Search for the cell housing the specified text and yield its [X, Y] center coordinate. 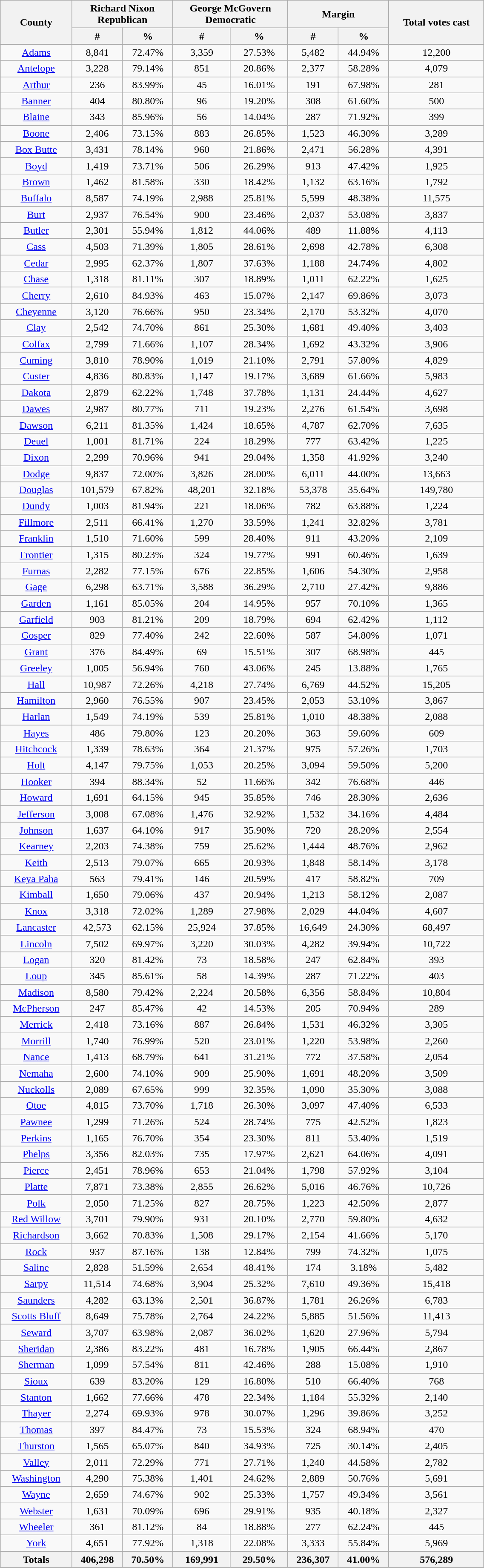
1,223 [313, 1203]
6,769 [313, 684]
489 [313, 231]
289 [436, 1009]
1,792 [436, 182]
2,260 [436, 1041]
437 [202, 895]
Lancaster [36, 927]
3,097 [313, 1106]
20.25% [259, 765]
609 [436, 733]
Custer [36, 376]
7,502 [97, 943]
26.84% [259, 1025]
46.30% [364, 133]
902 [202, 1494]
80.23% [148, 555]
1,131 [313, 393]
1,289 [202, 911]
5,885 [313, 1316]
Clay [36, 328]
80.83% [148, 376]
5,794 [436, 1333]
Totals [36, 1559]
10,722 [436, 943]
Madison [36, 992]
59.50% [364, 765]
1,053 [202, 765]
1,631 [97, 1511]
1,090 [313, 1089]
62.15% [148, 927]
1,757 [313, 1494]
236,307 [313, 1559]
907 [202, 700]
3,120 [97, 312]
861 [202, 328]
224 [202, 441]
1,270 [202, 522]
935 [313, 1511]
3,228 [97, 69]
81.12% [148, 1527]
6,298 [97, 587]
4,113 [436, 231]
Fillmore [36, 522]
55.32% [364, 1397]
20.59% [259, 879]
74.67% [148, 1494]
2,600 [97, 1073]
6,783 [436, 1300]
775 [313, 1122]
1,241 [313, 522]
6,356 [313, 992]
999 [202, 1089]
2,542 [97, 328]
2,109 [436, 539]
Polk [36, 1203]
Hayes [36, 733]
Morrill [36, 1041]
2,386 [97, 1349]
4,079 [436, 69]
149,780 [436, 490]
71.39% [148, 247]
3,333 [313, 1543]
Franklin [36, 539]
1,606 [313, 571]
1,625 [436, 279]
70.10% [364, 603]
2,995 [97, 263]
3,662 [97, 1235]
4,632 [436, 1219]
364 [202, 749]
3,701 [97, 1219]
36.87% [259, 1300]
73.16% [148, 1025]
782 [313, 506]
41.92% [364, 457]
28.34% [259, 344]
8,580 [97, 992]
417 [313, 879]
4,070 [436, 312]
4,147 [97, 765]
1,224 [436, 506]
Sheridan [36, 1349]
2,710 [313, 587]
1,476 [202, 814]
46.32% [364, 1025]
2,327 [436, 1511]
2,855 [202, 1187]
26.30% [259, 1106]
62.37% [148, 263]
24.44% [364, 393]
23.01% [259, 1041]
1,161 [97, 603]
1,531 [313, 1025]
1,112 [436, 619]
Kimball [36, 895]
1,184 [313, 1397]
Saline [36, 1268]
42.52% [364, 1122]
Garden [36, 603]
1,519 [436, 1138]
1,718 [202, 1106]
52 [202, 782]
2,054 [436, 1057]
4,836 [97, 376]
81.58% [148, 182]
Box Butte [36, 149]
Richard NixonRepublican [123, 14]
72.26% [148, 684]
Sioux [36, 1381]
Lincoln [36, 943]
42 [202, 1009]
62.42% [364, 619]
404 [97, 101]
66.44% [364, 1349]
73.71% [148, 166]
20.10% [259, 1219]
2,405 [436, 1446]
72.47% [148, 52]
53.40% [364, 1138]
6,533 [436, 1106]
18.06% [259, 506]
39.86% [364, 1413]
1,798 [313, 1170]
77.15% [148, 571]
George McGovernDemocratic [230, 14]
76.54% [148, 214]
45 [202, 85]
2,203 [97, 846]
32.82% [364, 522]
21.86% [259, 149]
84.93% [148, 295]
20.58% [259, 992]
2,828 [97, 1268]
Thayer [36, 1413]
64.10% [148, 830]
Dodge [36, 474]
28.61% [259, 247]
524 [202, 1122]
67.82% [148, 490]
Wayne [36, 1494]
68.79% [148, 1057]
63.42% [364, 441]
53,378 [313, 490]
Gosper [36, 636]
83.20% [148, 1381]
19.20% [259, 101]
35.64% [364, 490]
709 [436, 879]
18.65% [259, 425]
19.23% [259, 409]
30.14% [364, 1446]
58.28% [364, 69]
Dundy [36, 506]
70.94% [364, 1009]
66.40% [364, 1381]
2,053 [313, 700]
25,924 [202, 927]
1,010 [313, 717]
76.66% [148, 312]
Gage [36, 587]
2,770 [313, 1219]
1,165 [97, 1138]
1,748 [202, 393]
2,877 [436, 1203]
32.18% [259, 490]
68.94% [364, 1430]
53.10% [364, 700]
47.42% [364, 166]
Hitchcock [36, 749]
376 [97, 652]
58.84% [364, 992]
7,635 [436, 425]
22.60% [259, 636]
Frontier [36, 555]
25.62% [259, 846]
Cass [36, 247]
79.07% [148, 863]
4,627 [436, 393]
51.59% [148, 1268]
1,910 [436, 1365]
665 [202, 863]
69 [202, 652]
15,418 [436, 1284]
30.07% [259, 1413]
1,692 [313, 344]
75.78% [148, 1316]
3,781 [436, 522]
Burt [36, 214]
70.50% [148, 1559]
61.66% [364, 376]
3,088 [436, 1089]
88.34% [148, 782]
81.71% [148, 441]
917 [202, 830]
406,298 [97, 1559]
1,358 [313, 457]
17.97% [259, 1154]
711 [202, 409]
1,147 [202, 376]
288 [313, 1365]
44.58% [364, 1462]
2,799 [97, 344]
79.42% [148, 992]
2,659 [97, 1494]
911 [313, 539]
720 [313, 830]
48.20% [364, 1073]
6,308 [436, 247]
3,906 [436, 344]
70.83% [148, 1235]
Deuel [36, 441]
Cedar [36, 263]
61.54% [364, 409]
66.41% [148, 522]
1,781 [313, 1300]
281 [436, 85]
506 [202, 166]
991 [313, 555]
Brown [36, 182]
74.10% [148, 1073]
Colfax [36, 344]
3,588 [202, 587]
7,871 [97, 1187]
520 [202, 1041]
29.04% [259, 457]
975 [313, 749]
85.05% [148, 603]
63.88% [364, 506]
Thomas [36, 1430]
799 [313, 1251]
5,599 [313, 198]
15.53% [259, 1430]
3,403 [436, 328]
50.76% [364, 1478]
59.60% [364, 733]
24.62% [259, 1478]
941 [202, 457]
587 [313, 636]
354 [202, 1138]
28.74% [259, 1122]
8,649 [97, 1316]
343 [97, 117]
Richardson [36, 1235]
71.22% [364, 976]
4,391 [436, 149]
2,937 [97, 214]
29.50% [259, 1559]
64.15% [148, 798]
27.74% [259, 684]
33.59% [259, 522]
950 [202, 312]
Margin [338, 14]
60.46% [364, 555]
2,406 [97, 133]
34.16% [364, 814]
Jefferson [36, 814]
320 [97, 960]
14.53% [259, 1009]
71.92% [364, 117]
470 [436, 1430]
Chase [36, 279]
Nance [36, 1057]
900 [202, 214]
4,218 [202, 684]
1,401 [202, 1478]
9,886 [436, 587]
3,359 [202, 52]
Sherman [36, 1365]
55.84% [364, 1543]
71.25% [148, 1203]
Merrick [36, 1025]
909 [202, 1073]
14.39% [259, 976]
61.60% [364, 101]
55.94% [148, 231]
Otoe [36, 1106]
Cherry [36, 295]
Harlan [36, 717]
3,220 [202, 943]
2,037 [313, 214]
Pierce [36, 1170]
49.40% [364, 328]
68.98% [364, 652]
18.88% [259, 1527]
42.50% [364, 1203]
76.68% [364, 782]
174 [313, 1268]
27.96% [364, 1333]
79.41% [148, 879]
4,484 [436, 814]
44.06% [259, 231]
Loup [36, 976]
1,807 [202, 263]
24.74% [364, 263]
1,188 [313, 263]
41.00% [364, 1559]
2,698 [313, 247]
25.33% [259, 1494]
37.85% [259, 927]
2,764 [202, 1316]
10,987 [97, 684]
599 [202, 539]
8,841 [97, 52]
Hall [36, 684]
67.98% [364, 85]
62.24% [364, 1527]
87.16% [148, 1251]
70.96% [148, 457]
57.80% [364, 360]
27.53% [259, 52]
49.34% [364, 1494]
1,703 [436, 749]
1,419 [97, 166]
Nemaha [36, 1073]
Rock [36, 1251]
Dixon [36, 457]
37.63% [259, 263]
76.70% [148, 1138]
1,637 [97, 830]
48.41% [259, 1268]
74.32% [364, 1251]
68,497 [436, 927]
Grant [36, 652]
78.90% [148, 360]
3,240 [436, 457]
3,707 [97, 1333]
1,462 [97, 182]
22.08% [259, 1543]
Holt [36, 765]
2,301 [97, 231]
80.77% [148, 409]
2,610 [97, 295]
851 [202, 69]
696 [202, 1511]
725 [313, 1446]
446 [436, 782]
69.97% [148, 943]
1,365 [436, 603]
1,508 [202, 1235]
96 [202, 101]
Phelps [36, 1154]
11,413 [436, 1316]
2,782 [436, 1462]
2,511 [97, 522]
51.56% [364, 1316]
2,050 [97, 1203]
Antelope [36, 69]
146 [202, 879]
204 [202, 603]
2,654 [202, 1268]
40.18% [364, 1511]
1,220 [313, 1041]
Adams [36, 52]
63.13% [148, 1300]
478 [202, 1397]
20.94% [259, 895]
22.85% [259, 571]
1,299 [97, 1122]
Total votes cast [436, 22]
71.26% [148, 1122]
1,071 [436, 636]
653 [202, 1170]
Kearney [36, 846]
27.71% [259, 1462]
85.47% [148, 1009]
3,318 [97, 911]
694 [313, 619]
81.21% [148, 619]
242 [202, 636]
79.14% [148, 69]
1,099 [97, 1365]
Saunders [36, 1300]
2,471 [313, 149]
1,740 [97, 1041]
2,088 [436, 717]
771 [202, 1462]
Webster [36, 1511]
1,565 [97, 1446]
10,804 [436, 992]
62.70% [364, 425]
486 [97, 733]
10,726 [436, 1187]
4,091 [436, 1154]
5,691 [436, 1478]
2,889 [313, 1478]
1,848 [313, 863]
26.29% [259, 166]
53.32% [364, 312]
735 [202, 1154]
27.98% [259, 911]
768 [436, 1381]
18.42% [259, 182]
36.29% [259, 587]
Sarpy [36, 1284]
34.93% [259, 1446]
2,147 [313, 295]
72.29% [148, 1462]
1,805 [202, 247]
11.66% [259, 782]
1,075 [436, 1251]
399 [436, 117]
12.84% [259, 1251]
13.88% [364, 668]
57.54% [148, 1365]
69.86% [364, 295]
3,867 [436, 700]
887 [202, 1025]
57.26% [364, 749]
Hamilton [36, 700]
84.49% [148, 652]
48.76% [364, 846]
Greeley [36, 668]
1,315 [97, 555]
1,339 [97, 749]
576,289 [436, 1559]
42.46% [259, 1365]
1,213 [313, 895]
16,649 [313, 927]
2,987 [97, 409]
84 [202, 1527]
2,140 [436, 1397]
72.02% [148, 911]
Johnson [36, 830]
3,431 [97, 149]
3.18% [364, 1268]
330 [202, 182]
1,107 [202, 344]
1,019 [202, 360]
79.06% [148, 895]
23.45% [259, 700]
73.70% [148, 1106]
29.17% [259, 1235]
1,225 [436, 441]
19.77% [259, 555]
77.40% [148, 636]
42.78% [364, 247]
23.46% [259, 214]
5,969 [436, 1543]
2,554 [436, 830]
71.60% [148, 539]
5,983 [436, 376]
44.04% [364, 911]
8,587 [97, 198]
Seward [36, 1333]
43.06% [259, 668]
Stanton [36, 1397]
37.58% [364, 1057]
3,826 [202, 474]
53.98% [364, 1041]
361 [97, 1527]
McPherson [36, 1009]
43.20% [364, 539]
3,289 [436, 133]
35.30% [364, 1089]
83.99% [148, 85]
80.80% [148, 101]
129 [202, 1381]
397 [97, 1430]
1,662 [97, 1397]
5,170 [436, 1235]
78.96% [148, 1170]
7,610 [313, 1284]
58 [202, 976]
54.80% [364, 636]
Garfield [36, 619]
54.30% [364, 571]
2,791 [313, 360]
79.80% [148, 733]
41.66% [364, 1235]
2,418 [97, 1025]
539 [202, 717]
Washington [36, 1478]
903 [97, 619]
1,005 [97, 668]
64.06% [364, 1154]
1,823 [436, 1122]
221 [202, 506]
2,011 [97, 1462]
Wheeler [36, 1527]
74.70% [148, 328]
79.75% [148, 765]
746 [313, 798]
Red Willow [36, 1219]
11,575 [436, 198]
Pawnee [36, 1122]
Arthur [36, 85]
Thurston [36, 1446]
1,240 [313, 1462]
2,089 [97, 1089]
2,377 [313, 69]
236 [97, 85]
2,621 [313, 1154]
2,988 [202, 198]
4,815 [97, 1106]
15.07% [259, 295]
3,305 [436, 1025]
York [36, 1543]
2,962 [436, 846]
44.94% [364, 52]
Dakota [36, 393]
12,200 [436, 52]
1,011 [313, 279]
25.32% [259, 1284]
Keya Paha [36, 879]
1,444 [313, 846]
73.38% [148, 1187]
2,276 [313, 409]
277 [313, 1527]
1,132 [313, 182]
4,607 [436, 911]
70.09% [148, 1511]
2,513 [97, 863]
21.04% [259, 1170]
85.96% [148, 117]
169,991 [202, 1559]
403 [436, 976]
23.30% [259, 1138]
1,424 [202, 425]
31.21% [259, 1057]
1,681 [313, 328]
345 [97, 976]
2,154 [313, 1235]
3,698 [436, 409]
883 [202, 133]
85.61% [148, 976]
5,016 [313, 1187]
6,211 [97, 425]
76.99% [148, 1041]
Perkins [36, 1138]
3,837 [436, 214]
30.03% [259, 943]
25.30% [259, 328]
3,689 [313, 376]
63.98% [148, 1333]
2,282 [97, 571]
205 [313, 1009]
Boyd [36, 166]
1,905 [313, 1349]
75.38% [148, 1478]
2,960 [97, 700]
Scotts Bluff [36, 1316]
829 [97, 636]
Cheyenne [36, 312]
56 [202, 117]
23.34% [259, 312]
11.88% [364, 231]
81.42% [148, 960]
937 [97, 1251]
84.47% [148, 1430]
3,810 [97, 360]
56.28% [364, 149]
2,299 [97, 457]
2,224 [202, 992]
20.20% [259, 733]
26.85% [259, 133]
83.22% [148, 1349]
394 [97, 782]
1,650 [97, 895]
26.26% [364, 1300]
2,879 [97, 393]
Keith [36, 863]
931 [202, 1219]
960 [202, 149]
3,561 [436, 1494]
3,008 [97, 814]
245 [313, 668]
81.35% [148, 425]
4,290 [97, 1478]
74.68% [148, 1284]
69.93% [148, 1413]
16.01% [259, 85]
25.90% [259, 1073]
Knox [36, 911]
510 [313, 1381]
2,958 [436, 571]
28.20% [364, 830]
76.55% [148, 700]
13,663 [436, 474]
77.92% [148, 1543]
Buffalo [36, 198]
1,523 [313, 133]
72.00% [148, 474]
1,549 [97, 717]
77.66% [148, 1397]
57.92% [364, 1170]
24.30% [364, 927]
47.40% [364, 1106]
29.91% [259, 1511]
46.76% [364, 1187]
4,787 [313, 425]
1,765 [436, 668]
32.92% [259, 814]
945 [202, 798]
772 [313, 1057]
1,620 [313, 1333]
15.51% [259, 652]
2,274 [97, 1413]
58.14% [364, 863]
3,509 [436, 1073]
28.00% [259, 474]
3,356 [97, 1154]
Platte [36, 1187]
48,201 [202, 490]
82.03% [148, 1154]
Douglas [36, 490]
58.82% [364, 879]
138 [202, 1251]
393 [436, 960]
641 [202, 1057]
43.32% [364, 344]
1,925 [436, 166]
1,001 [97, 441]
1,003 [97, 506]
Banner [36, 101]
676 [202, 571]
1,812 [202, 231]
28.75% [259, 1203]
19.17% [259, 376]
Cuming [36, 360]
4,802 [436, 263]
123 [202, 733]
3,178 [436, 863]
101,579 [97, 490]
1,510 [97, 539]
1,296 [313, 1413]
Furnas [36, 571]
18.29% [259, 441]
2,636 [436, 798]
67.08% [148, 814]
913 [313, 166]
71.66% [148, 344]
481 [202, 1349]
22.34% [259, 1397]
44.00% [364, 474]
5,200 [436, 765]
18.58% [259, 960]
2,867 [436, 1349]
209 [202, 619]
21.37% [259, 749]
81.11% [148, 279]
21.10% [259, 360]
2,501 [202, 1300]
24.22% [259, 1316]
2,451 [97, 1170]
342 [313, 782]
760 [202, 668]
Nuckolls [36, 1089]
79.90% [148, 1219]
2,029 [313, 911]
639 [97, 1381]
20.86% [259, 69]
35.90% [259, 830]
44.52% [364, 684]
978 [202, 1413]
36.02% [259, 1333]
37.78% [259, 393]
Blaine [36, 117]
11,514 [97, 1284]
26.62% [259, 1187]
15,205 [436, 684]
4,651 [97, 1543]
6,011 [313, 474]
500 [436, 101]
32.35% [259, 1089]
49.36% [364, 1284]
63.71% [148, 587]
9,837 [97, 474]
74.38% [148, 846]
1,413 [97, 1057]
56.94% [148, 668]
County [36, 22]
4,503 [97, 247]
957 [313, 603]
363 [313, 733]
14.04% [259, 117]
27.42% [364, 587]
Dawson [36, 425]
78.63% [148, 749]
3,252 [436, 1413]
1,532 [313, 814]
78.14% [148, 149]
191 [313, 85]
Dawes [36, 409]
Valley [36, 1462]
308 [313, 101]
3,904 [202, 1284]
4,829 [436, 360]
67.65% [148, 1089]
53.08% [364, 214]
2,170 [313, 312]
777 [313, 441]
Howard [36, 798]
827 [202, 1203]
3,094 [313, 765]
463 [202, 295]
28.40% [259, 539]
16.78% [259, 1349]
59.80% [364, 1219]
20.93% [259, 863]
18.79% [259, 619]
Hooker [36, 782]
28.30% [364, 798]
563 [97, 879]
62.84% [364, 960]
16.80% [259, 1381]
65.07% [148, 1446]
35.85% [259, 798]
759 [202, 846]
81.94% [148, 506]
39.94% [364, 943]
3,104 [436, 1170]
15.08% [364, 1365]
Logan [36, 960]
1,639 [436, 555]
3,073 [436, 295]
73.15% [148, 133]
63.16% [364, 182]
Butler [36, 231]
14.95% [259, 603]
840 [202, 1446]
18.89% [259, 279]
42,573 [97, 927]
58.12% [364, 895]
Boone [36, 133]
